Detect which cell encompasses the target text, then output its [X, Y] center coordinate. 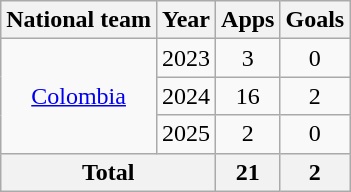
Goals [315, 20]
3 [248, 58]
2024 [186, 96]
Total [108, 172]
2023 [186, 58]
Colombia [79, 96]
National team [79, 20]
21 [248, 172]
Apps [248, 20]
16 [248, 96]
2025 [186, 134]
Year [186, 20]
